Identify which cell holds the provided text, then report its (x, y) central coordinate. 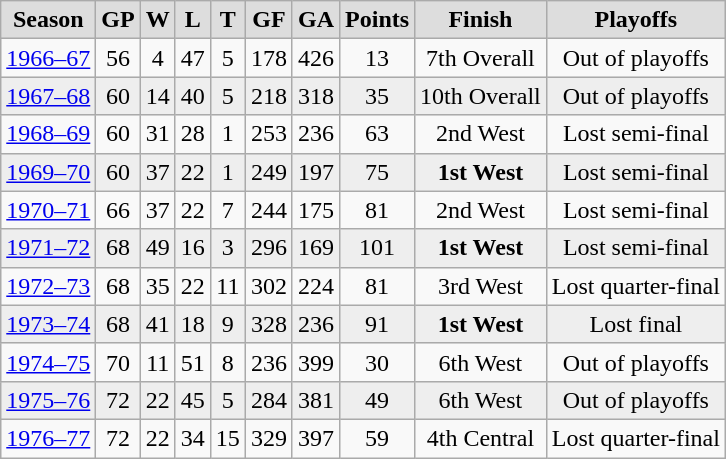
GA (316, 20)
70 (118, 362)
197 (316, 172)
1976–77 (48, 438)
244 (268, 210)
56 (118, 58)
GP (118, 20)
381 (316, 400)
284 (268, 400)
7 (228, 210)
253 (268, 134)
296 (268, 248)
47 (192, 58)
1974–75 (48, 362)
Points (378, 20)
45 (192, 400)
28 (192, 134)
4 (158, 58)
Season (48, 20)
15 (228, 438)
3 (228, 248)
40 (192, 96)
1975–76 (48, 400)
7th Overall (481, 58)
224 (316, 286)
328 (268, 324)
318 (316, 96)
Playoffs (636, 20)
1972–73 (48, 286)
34 (192, 438)
329 (268, 438)
63 (378, 134)
397 (316, 438)
101 (378, 248)
399 (316, 362)
169 (316, 248)
66 (118, 210)
16 (192, 248)
51 (192, 362)
T (228, 20)
31 (158, 134)
W (158, 20)
1969–70 (48, 172)
1971–72 (48, 248)
1970–71 (48, 210)
30 (378, 362)
8 (228, 362)
GF (268, 20)
10th Overall (481, 96)
1968–69 (48, 134)
249 (268, 172)
302 (268, 286)
Lost final (636, 324)
59 (378, 438)
L (192, 20)
41 (158, 324)
13 (378, 58)
1966–67 (48, 58)
4th Central (481, 438)
Finish (481, 20)
1967–68 (48, 96)
14 (158, 96)
3rd West (481, 286)
426 (316, 58)
178 (268, 58)
218 (268, 96)
175 (316, 210)
75 (378, 172)
1973–74 (48, 324)
18 (192, 324)
9 (228, 324)
91 (378, 324)
